Detect which cell encompasses the target text, then output its (X, Y) center coordinate. 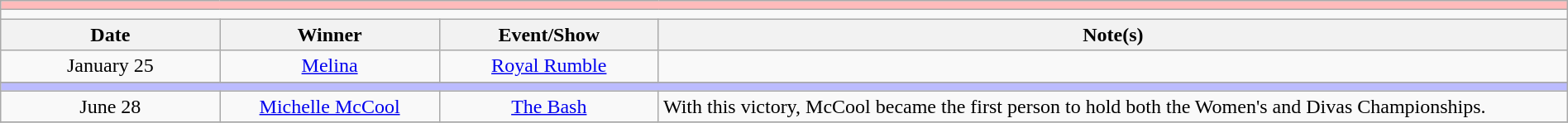
With this victory, McCool became the first person to hold both the Women's and Divas Championships. (1113, 106)
January 25 (111, 66)
Date (111, 35)
Michelle McCool (329, 106)
Winner (329, 35)
Event/Show (549, 35)
June 28 (111, 106)
Note(s) (1113, 35)
The Bash (549, 106)
Royal Rumble (549, 66)
Melina (329, 66)
